Return (X, Y) of the center of cell containing provided text 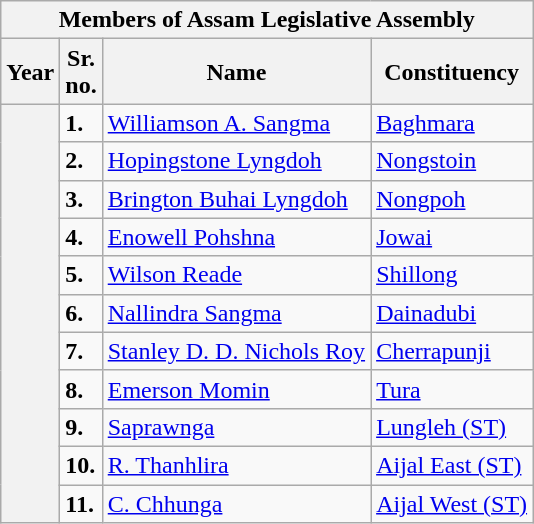
7. (81, 351)
1. (81, 123)
Nongpoh (452, 199)
C. Chhunga (236, 503)
11. (81, 503)
Nongstoin (452, 161)
Baghmara (452, 123)
Wilson Reade (236, 275)
Dainadubi (452, 313)
8. (81, 389)
Enowell Pohshna (236, 237)
Brington Buhai Lyngdoh (236, 199)
Nallindra Sangma (236, 313)
Jowai (452, 237)
R. Thanhlira (236, 465)
Shillong (452, 275)
Year (30, 72)
Sr.no. (81, 72)
Aijal East (ST) (452, 465)
Stanley D. D. Nichols Roy (236, 351)
Tura (452, 389)
Name (236, 72)
Cherrapunji (452, 351)
5. (81, 275)
Emerson Momin (236, 389)
Saprawnga (236, 427)
Members of Assam Legislative Assembly (267, 20)
3. (81, 199)
Aijal West (ST) (452, 503)
Lungleh (ST) (452, 427)
10. (81, 465)
6. (81, 313)
2. (81, 161)
Williamson A. Sangma (236, 123)
4. (81, 237)
Constituency (452, 72)
Hopingstone Lyngdoh (236, 161)
9. (81, 427)
